Determine the [X, Y] coordinate at the center of the cell enclosing the given text.  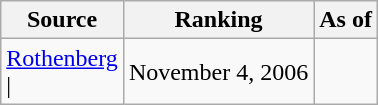
November 4, 2006 [218, 72]
As of [346, 20]
Rothenberg| [62, 72]
Ranking [218, 20]
Source [62, 20]
